For the text-containing cell, return its midpoint in (x, y) coordinate format. 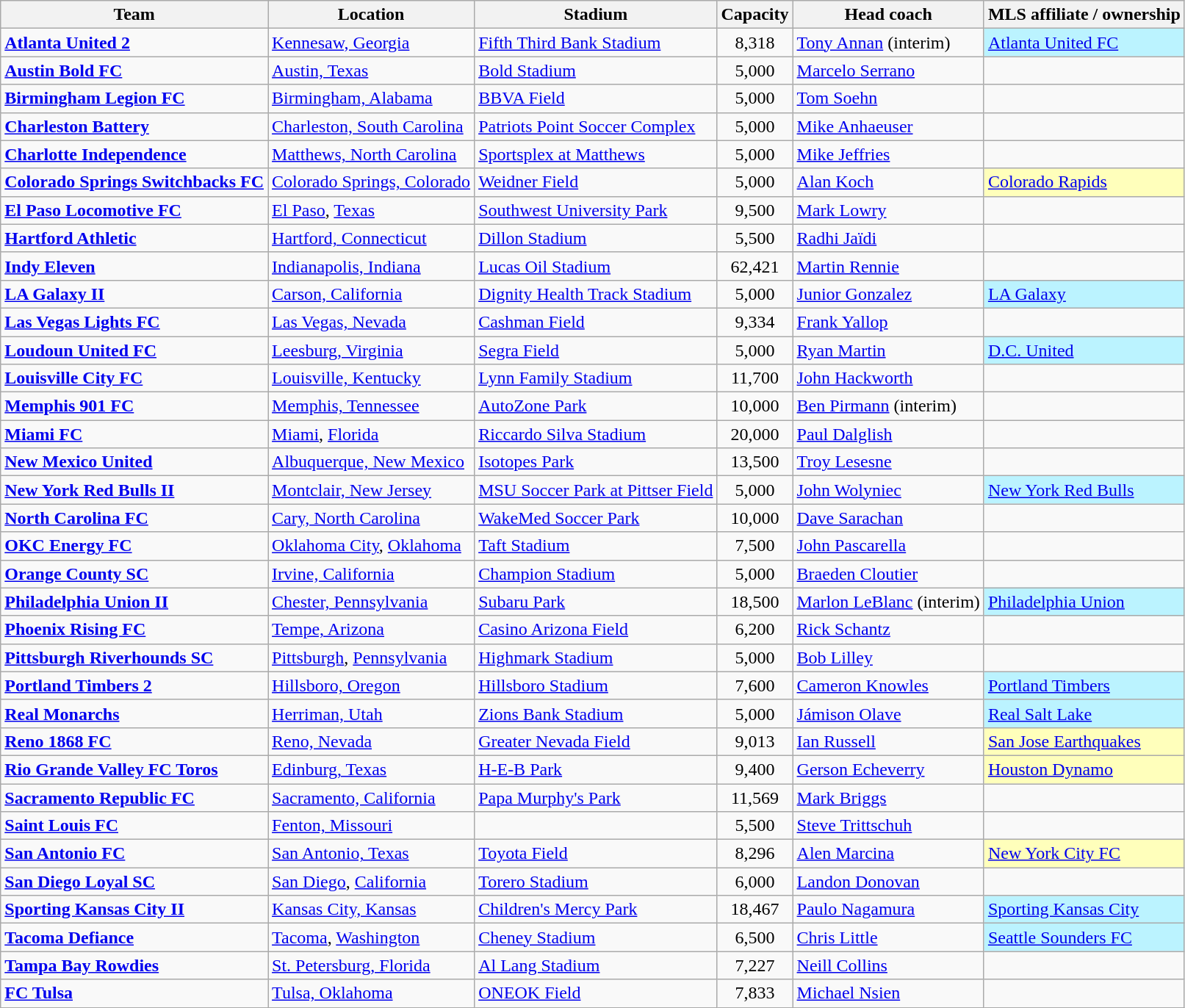
Tony Annan (interim) (888, 43)
Charlotte Independence (134, 154)
John Wolyniec (888, 490)
9,500 (755, 210)
Sacramento, California (372, 797)
Colorado Rapids (1084, 182)
Carson, California (372, 294)
Miami, Florida (372, 434)
Fenton, Missouri (372, 826)
New York City FC (1084, 854)
Casino Arizona Field (596, 630)
Las Vegas Lights FC (134, 322)
El Paso Locomotive FC (134, 210)
6,500 (755, 937)
Louisville, Kentucky (372, 378)
Leesburg, Virginia (372, 350)
Seattle Sounders FC (1084, 937)
Pittsburgh Riverhounds SC (134, 658)
Weidner Field (596, 182)
Al Lang Stadium (596, 965)
13,500 (755, 462)
Isotopes Park (596, 462)
Gerson Echeverry (888, 769)
Birmingham, Alabama (372, 98)
Michael Nsien (888, 993)
Philadelphia Union II (134, 602)
Alen Marcina (888, 854)
Mark Lowry (888, 210)
Edinburg, Texas (372, 769)
20,000 (755, 434)
Fifth Third Bank Stadium (596, 43)
Paul Dalglish (888, 434)
Dignity Health Track Stadium (596, 294)
Ryan Martin (888, 350)
LA Galaxy (1084, 294)
Cameron Knowles (888, 685)
Hillsboro Stadium (596, 685)
Hartford Athletic (134, 238)
Dave Sarachan (888, 518)
Dillon Stadium (596, 238)
62,421 (755, 266)
Bob Lilley (888, 658)
Saint Louis FC (134, 826)
Birmingham Legion FC (134, 98)
San Antonio, Texas (372, 854)
Reno, Nevada (372, 741)
Oklahoma City, Oklahoma (372, 546)
Colorado Springs Switchbacks FC (134, 182)
7,833 (755, 993)
Lynn Family Stadium (596, 378)
New Mexico United (134, 462)
Cashman Field (596, 322)
Pittsburgh, Pennsylvania (372, 658)
6,200 (755, 630)
Team (134, 15)
Neill Collins (888, 965)
Tulsa, Oklahoma (372, 993)
Hartford, Connecticut (372, 238)
Kansas City, Kansas (372, 910)
Champion Stadium (596, 574)
MLS affiliate / ownership (1084, 15)
Bold Stadium (596, 71)
7,500 (755, 546)
WakeMed Soccer Park (596, 518)
Landon Donovan (888, 882)
18,467 (755, 910)
Colorado Springs, Colorado (372, 182)
7,227 (755, 965)
Alan Koch (888, 182)
Indy Eleven (134, 266)
Sportsplex at Matthews (596, 154)
Sporting Kansas City (1084, 910)
Tacoma, Washington (372, 937)
Las Vegas, Nevada (372, 322)
Kennesaw, Georgia (372, 43)
Zions Bank Stadium (596, 713)
Southwest University Park (596, 210)
San Diego Loyal SC (134, 882)
San Jose Earthquakes (1084, 741)
John Hackworth (888, 378)
Marlon LeBlanc (interim) (888, 602)
18,500 (755, 602)
H-E-B Park (596, 769)
Greater Nevada Field (596, 741)
Mike Anhaeuser (888, 126)
Louisville City FC (134, 378)
Jámison Olave (888, 713)
Ian Russell (888, 741)
Charleston, South Carolina (372, 126)
Charleston Battery (134, 126)
8,318 (755, 43)
Irvine, California (372, 574)
Albuquerque, New Mexico (372, 462)
Papa Murphy's Park (596, 797)
Hillsboro, Oregon (372, 685)
Head coach (888, 15)
Marcelo Serrano (888, 71)
Torero Stadium (596, 882)
Reno 1868 FC (134, 741)
Tacoma Defiance (134, 937)
8,296 (755, 854)
Ben Pirmann (interim) (888, 406)
Subaru Park (596, 602)
Stadium (596, 15)
Radhi Jaïdi (888, 238)
Portland Timbers (1084, 685)
Houston Dynamo (1084, 769)
7,600 (755, 685)
San Antonio FC (134, 854)
AutoZone Park (596, 406)
11,569 (755, 797)
Indianapolis, Indiana (372, 266)
Chester, Pennsylvania (372, 602)
Cary, North Carolina (372, 518)
Capacity (755, 15)
Atlanta United FC (1084, 43)
Location (372, 15)
Chris Little (888, 937)
9,013 (755, 741)
Patriots Point Soccer Complex (596, 126)
Real Salt Lake (1084, 713)
Portland Timbers 2 (134, 685)
Highmark Stadium (596, 658)
11,700 (755, 378)
Cheney Stadium (596, 937)
Mark Briggs (888, 797)
Braeden Cloutier (888, 574)
New York Red Bulls (1084, 490)
MSU Soccer Park at Pittser Field (596, 490)
John Pascarella (888, 546)
LA Galaxy II (134, 294)
Real Monarchs (134, 713)
Lucas Oil Stadium (596, 266)
ONEOK Field (596, 993)
North Carolina FC (134, 518)
Montclair, New Jersey (372, 490)
Tempe, Arizona (372, 630)
Steve Trittschuh (888, 826)
Tom Soehn (888, 98)
Memphis 901 FC (134, 406)
Frank Yallop (888, 322)
Herriman, Utah (372, 713)
Orange County SC (134, 574)
Mike Jeffries (888, 154)
Paulo Nagamura (888, 910)
Tampa Bay Rowdies (134, 965)
Austin Bold FC (134, 71)
Segra Field (596, 350)
6,000 (755, 882)
Sacramento Republic FC (134, 797)
El Paso, Texas (372, 210)
Miami FC (134, 434)
BBVA Field (596, 98)
Martin Rennie (888, 266)
Phoenix Rising FC (134, 630)
New York Red Bulls II (134, 490)
Riccardo Silva Stadium (596, 434)
Atlanta United 2 (134, 43)
Taft Stadium (596, 546)
Children's Mercy Park (596, 910)
Matthews, North Carolina (372, 154)
San Diego, California (372, 882)
Troy Lesesne (888, 462)
Loudoun United FC (134, 350)
Sporting Kansas City II (134, 910)
FC Tulsa (134, 993)
Toyota Field (596, 854)
9,334 (755, 322)
9,400 (755, 769)
Junior Gonzalez (888, 294)
D.C. United (1084, 350)
St. Petersburg, Florida (372, 965)
Memphis, Tennessee (372, 406)
OKC Energy FC (134, 546)
Rio Grande Valley FC Toros (134, 769)
Rick Schantz (888, 630)
Philadelphia Union (1084, 602)
Austin, Texas (372, 71)
